Scan for the cell matching the given text and deliver its (x, y) coordinate at center. 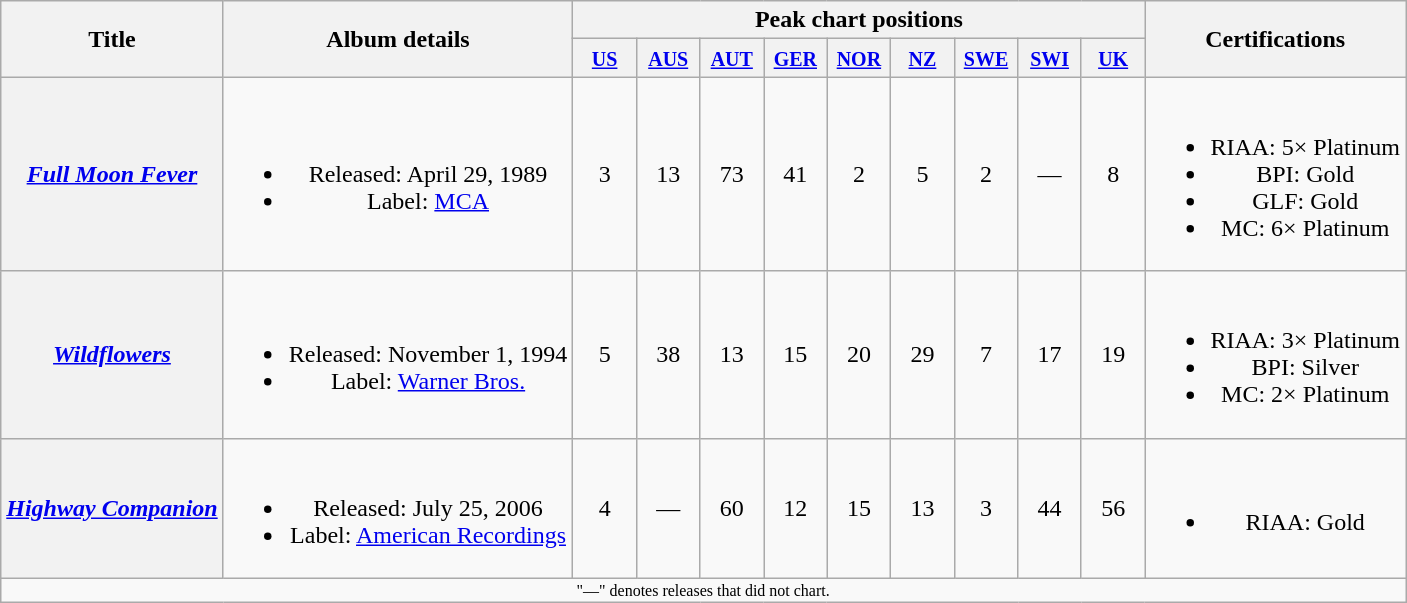
Full Moon Fever (112, 174)
AUS (668, 58)
4 (605, 508)
Released: July 25, 2006Label: American Recordings (398, 508)
Released: April 29, 1989Label: MCA (398, 174)
RIAA: 3× PlatinumBPI: SilverMC: 2× Platinum (1276, 354)
38 (668, 354)
29 (923, 354)
Wildflowers (112, 354)
17 (1050, 354)
Certifications (1276, 39)
12 (796, 508)
SWE (986, 58)
NOR (859, 58)
Album details (398, 39)
"—" denotes releases that did not chart. (704, 590)
56 (1113, 508)
GER (796, 58)
US (605, 58)
41 (796, 174)
RIAA: 5× PlatinumBPI: GoldGLF: GoldMC: 6× Platinum (1276, 174)
SWI (1050, 58)
8 (1113, 174)
60 (732, 508)
UK (1113, 58)
RIAA: Gold (1276, 508)
7 (986, 354)
73 (732, 174)
Highway Companion (112, 508)
20 (859, 354)
Released: November 1, 1994Label: Warner Bros. (398, 354)
Peak chart positions (859, 20)
19 (1113, 354)
NZ (923, 58)
AUT (732, 58)
Title (112, 39)
44 (1050, 508)
